For the text-containing cell, return its midpoint in (X, Y) coordinate format. 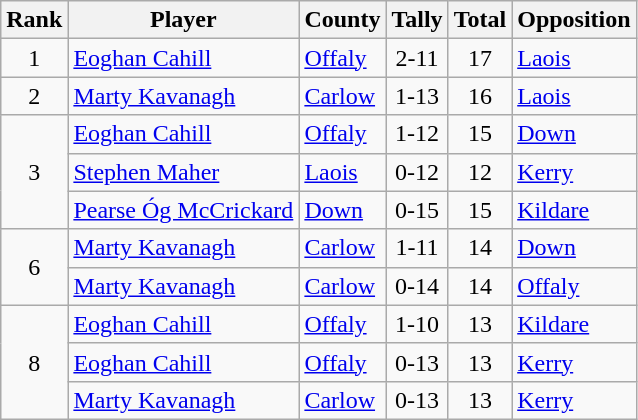
Opposition (574, 20)
17 (480, 58)
2 (34, 96)
1-11 (417, 248)
Tally (417, 20)
8 (34, 362)
Total (480, 20)
County (342, 20)
Rank (34, 20)
12 (480, 172)
1-10 (417, 324)
Pearse Óg McCrickard (184, 210)
1 (34, 58)
1-12 (417, 134)
0-12 (417, 172)
1-13 (417, 96)
0-14 (417, 286)
Stephen Maher (184, 172)
16 (480, 96)
0-15 (417, 210)
3 (34, 172)
6 (34, 267)
2-11 (417, 58)
Player (184, 20)
